Find where the given text appears and provide that cell's center as [x, y] coordinate. 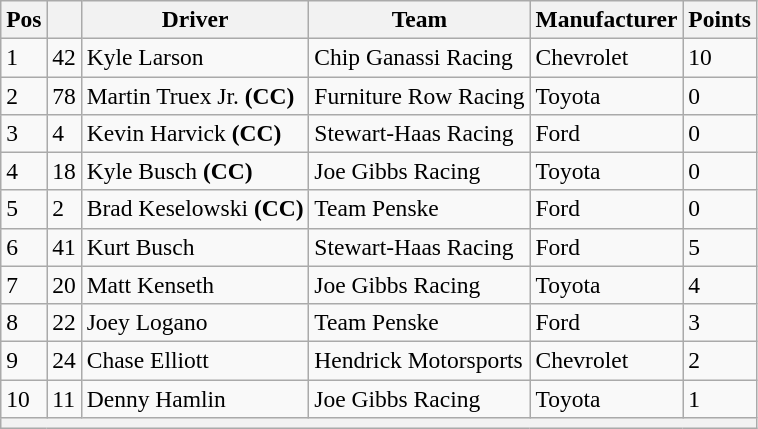
Pos [24, 19]
Points [720, 19]
Kevin Harvick (CC) [195, 133]
Driver [195, 19]
Kurt Busch [195, 247]
Joey Logano [195, 322]
6 [24, 247]
8 [24, 322]
Kyle Busch (CC) [195, 171]
42 [64, 57]
11 [64, 398]
Martin Truex Jr. (CC) [195, 95]
24 [64, 360]
20 [64, 285]
Denny Hamlin [195, 398]
Chip Ganassi Racing [420, 57]
41 [64, 247]
Furniture Row Racing [420, 95]
7 [24, 285]
Kyle Larson [195, 57]
Team [420, 19]
78 [64, 95]
Brad Keselowski (CC) [195, 209]
22 [64, 322]
18 [64, 171]
Chase Elliott [195, 360]
9 [24, 360]
Matt Kenseth [195, 285]
Hendrick Motorsports [420, 360]
Manufacturer [606, 19]
